Output the (X, Y) coordinate of the center of the cell containing the given text.  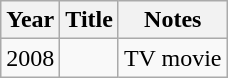
2008 (30, 58)
Year (30, 20)
TV movie (172, 58)
Title (90, 20)
Notes (172, 20)
